Provide the (X, Y) coordinate of the cell's center where the given text is located.  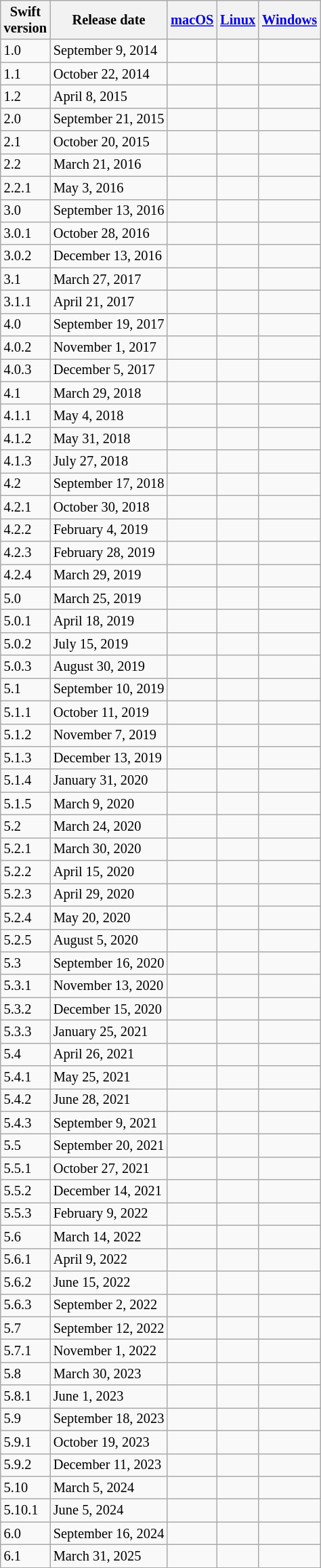
May 3, 2016 (108, 188)
3.0 (26, 211)
September 16, 2020 (108, 963)
5.4.3 (26, 1123)
June 1, 2023 (108, 1397)
July 27, 2018 (108, 461)
5.3.2 (26, 1009)
5.6 (26, 1237)
September 18, 2023 (108, 1419)
3.1.1 (26, 302)
4.1 (26, 393)
June 15, 2022 (108, 1282)
December 14, 2021 (108, 1191)
2.0 (26, 119)
Swiftversion (26, 20)
5.9.2 (26, 1465)
2.2 (26, 165)
November 1, 2022 (108, 1350)
5.3.1 (26, 986)
4.1.3 (26, 461)
April 9, 2022 (108, 1260)
February 9, 2022 (108, 1214)
5.1.4 (26, 781)
October 11, 2019 (108, 712)
November 7, 2019 (108, 735)
February 28, 2019 (108, 552)
5.6.3 (26, 1305)
July 15, 2019 (108, 644)
5.2.3 (26, 894)
3.0.1 (26, 233)
September 19, 2017 (108, 325)
5.2.5 (26, 941)
March 5, 2024 (108, 1487)
5.1 (26, 689)
March 29, 2018 (108, 393)
5.1.3 (26, 758)
5.4.2 (26, 1100)
2.2.1 (26, 188)
March 31, 2025 (108, 1556)
December 5, 2017 (108, 370)
1.0 (26, 51)
4.2.1 (26, 507)
August 5, 2020 (108, 941)
October 19, 2023 (108, 1442)
May 4, 2018 (108, 415)
5.1.2 (26, 735)
5.0 (26, 598)
September 13, 2016 (108, 211)
5.1.1 (26, 712)
September 9, 2014 (108, 51)
1.1 (26, 74)
March 14, 2022 (108, 1237)
4.2.2 (26, 530)
Linux (238, 20)
5.7 (26, 1328)
December 11, 2023 (108, 1465)
4.2 (26, 484)
5.10 (26, 1487)
March 25, 2019 (108, 598)
6.0 (26, 1533)
April 8, 2015 (108, 96)
September 2, 2022 (108, 1305)
4.0.3 (26, 370)
Release date (108, 20)
September 16, 2024 (108, 1533)
Windows (290, 20)
5.7.1 (26, 1350)
February 4, 2019 (108, 530)
5.5.2 (26, 1191)
5.1.5 (26, 804)
5.8 (26, 1374)
December 13, 2019 (108, 758)
October 22, 2014 (108, 74)
September 21, 2015 (108, 119)
May 25, 2021 (108, 1077)
4.0.2 (26, 348)
March 30, 2020 (108, 849)
December 13, 2016 (108, 256)
April 29, 2020 (108, 894)
3.0.2 (26, 256)
January 25, 2021 (108, 1031)
June 5, 2024 (108, 1510)
1.2 (26, 96)
5.2.1 (26, 849)
4.1.2 (26, 438)
March 9, 2020 (108, 804)
April 18, 2019 (108, 621)
October 27, 2021 (108, 1168)
September 17, 2018 (108, 484)
April 15, 2020 (108, 872)
October 28, 2016 (108, 233)
December 15, 2020 (108, 1009)
4.2.4 (26, 575)
5.4 (26, 1054)
January 31, 2020 (108, 781)
April 26, 2021 (108, 1054)
4.1.1 (26, 415)
5.2 (26, 826)
March 30, 2023 (108, 1374)
4.2.3 (26, 552)
5.0.3 (26, 667)
August 30, 2019 (108, 667)
5.3 (26, 963)
5.5.3 (26, 1214)
4.0 (26, 325)
June 28, 2021 (108, 1100)
2.1 (26, 142)
March 21, 2016 (108, 165)
September 20, 2021 (108, 1146)
5.5.1 (26, 1168)
macOS (192, 20)
March 29, 2019 (108, 575)
5.9 (26, 1419)
March 27, 2017 (108, 279)
5.6.1 (26, 1260)
5.4.1 (26, 1077)
6.1 (26, 1556)
5.5 (26, 1146)
October 20, 2015 (108, 142)
5.8.1 (26, 1397)
September 9, 2021 (108, 1123)
May 20, 2020 (108, 917)
5.0.2 (26, 644)
November 13, 2020 (108, 986)
March 24, 2020 (108, 826)
5.0.1 (26, 621)
September 12, 2022 (108, 1328)
3.1 (26, 279)
May 31, 2018 (108, 438)
5.6.2 (26, 1282)
5.3.3 (26, 1031)
5.2.2 (26, 872)
April 21, 2017 (108, 302)
5.2.4 (26, 917)
5.10.1 (26, 1510)
October 30, 2018 (108, 507)
September 10, 2019 (108, 689)
November 1, 2017 (108, 348)
5.9.1 (26, 1442)
